Identify which cell holds the provided text, then report its (x, y) central coordinate. 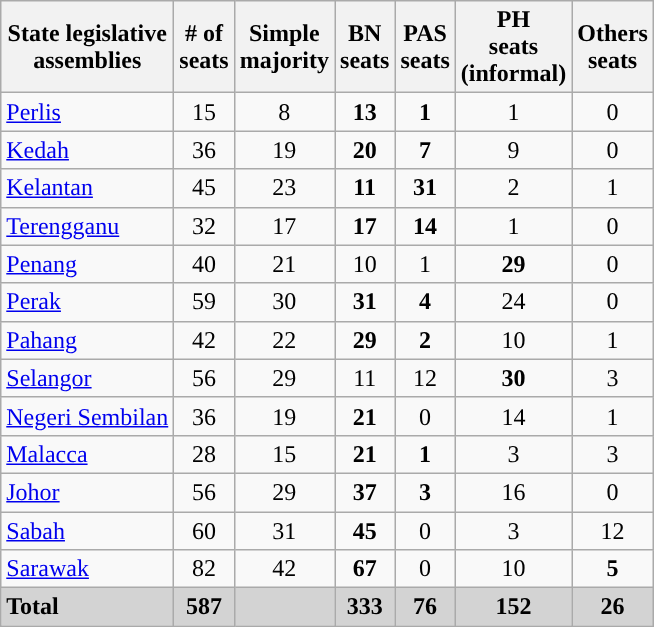
Selangor (88, 378)
Othersseats (613, 47)
9 (513, 150)
Sabah (88, 531)
32 (204, 226)
Johor (88, 492)
152 (513, 607)
40 (204, 264)
Perak (88, 302)
8 (284, 112)
Kedah (88, 150)
4 (425, 302)
24 (513, 302)
28 (204, 454)
PASseats (425, 47)
23 (284, 188)
59 (204, 302)
Total (88, 607)
Negeri Sembilan (88, 416)
PHseats(informal) (513, 47)
Penang (88, 264)
Malacca (88, 454)
Simplemajority (284, 47)
67 (365, 569)
5 (613, 569)
7 (425, 150)
20 (365, 150)
Kelantan (88, 188)
22 (284, 340)
State legislativeassemblies (88, 47)
Perlis (88, 112)
333 (365, 607)
37 (365, 492)
Sarawak (88, 569)
16 (513, 492)
26 (613, 607)
13 (365, 112)
Pahang (88, 340)
# ofseats (204, 47)
BNseats (365, 47)
82 (204, 569)
60 (204, 531)
587 (204, 607)
Terengganu (88, 226)
76 (425, 607)
